Scan for the cell matching the given text and deliver its [x, y] coordinate at center. 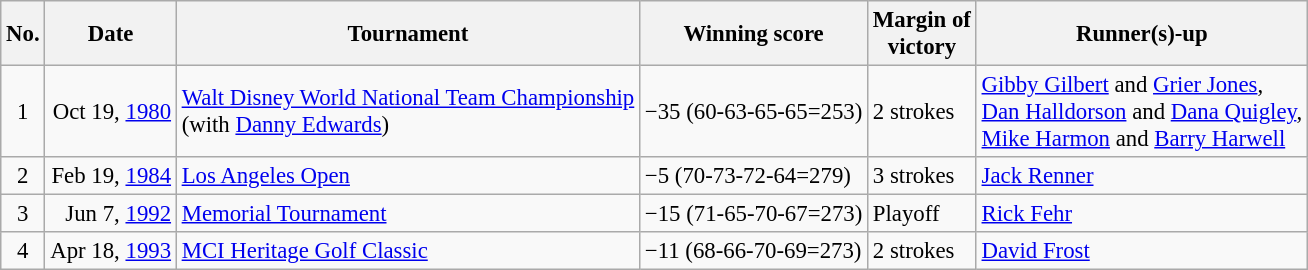
Date [110, 34]
Oct 19, 1980 [110, 112]
Feb 19, 1984 [110, 176]
−11 (68-66-70-69=273) [754, 251]
−5 (70-73-72-64=279) [754, 176]
Runner(s)-up [1142, 34]
Walt Disney World National Team Championship(with Danny Edwards) [408, 112]
Los Angeles Open [408, 176]
−15 (71-65-70-67=273) [754, 214]
David Frost [1142, 251]
Tournament [408, 34]
2 [23, 176]
No. [23, 34]
Gibby Gilbert and Grier Jones, Dan Halldorson and Dana Quigley, Mike Harmon and Barry Harwell [1142, 112]
Winning score [754, 34]
Apr 18, 1993 [110, 251]
Playoff [922, 214]
−35 (60-63-65-65=253) [754, 112]
Jun 7, 1992 [110, 214]
4 [23, 251]
Margin ofvictory [922, 34]
Jack Renner [1142, 176]
MCI Heritage Golf Classic [408, 251]
Rick Fehr [1142, 214]
3 strokes [922, 176]
1 [23, 112]
Memorial Tournament [408, 214]
3 [23, 214]
